Find where the given text appears and provide that cell's center as [x, y] coordinate. 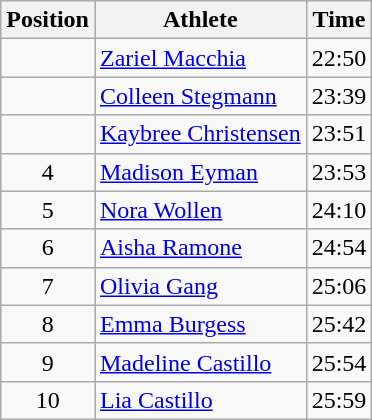
23:39 [339, 96]
5 [48, 210]
7 [48, 286]
6 [48, 248]
Madeline Castillo [200, 362]
24:10 [339, 210]
Zariel Macchia [200, 58]
Position [48, 20]
25:42 [339, 324]
10 [48, 400]
22:50 [339, 58]
Kaybree Christensen [200, 134]
Colleen Stegmann [200, 96]
9 [48, 362]
Lia Castillo [200, 400]
Madison Eyman [200, 172]
Time [339, 20]
25:54 [339, 362]
23:51 [339, 134]
23:53 [339, 172]
8 [48, 324]
4 [48, 172]
Athlete [200, 20]
25:06 [339, 286]
24:54 [339, 248]
Aisha Ramone [200, 248]
Nora Wollen [200, 210]
Emma Burgess [200, 324]
25:59 [339, 400]
Olivia Gang [200, 286]
